Return the (X, Y) coordinate for the center point of the cell that contains the specified text.  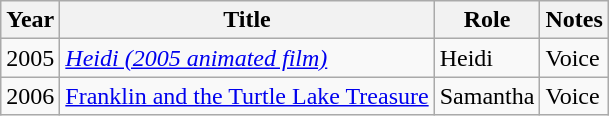
Heidi (2005 animated film) (247, 58)
Heidi (487, 58)
2006 (30, 96)
Franklin and the Turtle Lake Treasure (247, 96)
Title (247, 20)
Samantha (487, 96)
2005 (30, 58)
Year (30, 20)
Role (487, 20)
Notes (574, 20)
